Identify which cell holds the provided text, then report its [x, y] central coordinate. 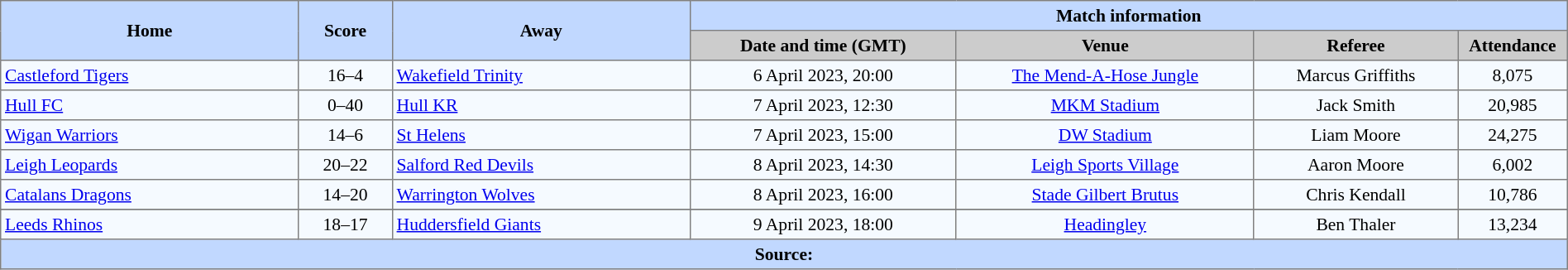
16–4 [346, 75]
Ben Thaler [1355, 224]
20–22 [346, 165]
Headingley [1105, 224]
Aaron Moore [1355, 165]
Salford Red Devils [541, 165]
MKM Stadium [1105, 105]
14–6 [346, 135]
0–40 [346, 105]
6,002 [1513, 165]
8 April 2023, 14:30 [823, 165]
Castleford Tigers [150, 75]
13,234 [1513, 224]
Wakefield Trinity [541, 75]
14–20 [346, 195]
18–17 [346, 224]
8 April 2023, 16:00 [823, 195]
Wigan Warriors [150, 135]
Hull FC [150, 105]
10,786 [1513, 195]
Source: [784, 254]
Stade Gilbert Brutus [1105, 195]
7 April 2023, 15:00 [823, 135]
7 April 2023, 12:30 [823, 105]
Jack Smith [1355, 105]
Marcus Griffiths [1355, 75]
Date and time (GMT) [823, 46]
Leigh Leopards [150, 165]
Away [541, 31]
Referee [1355, 46]
Liam Moore [1355, 135]
Match information [1128, 16]
Score [346, 31]
Home [150, 31]
The Mend-A-Hose Jungle [1105, 75]
DW Stadium [1105, 135]
Hull KR [541, 105]
Chris Kendall [1355, 195]
Attendance [1513, 46]
20,985 [1513, 105]
Venue [1105, 46]
Huddersfield Giants [541, 224]
Warrington Wolves [541, 195]
Leigh Sports Village [1105, 165]
St Helens [541, 135]
24,275 [1513, 135]
Catalans Dragons [150, 195]
6 April 2023, 20:00 [823, 75]
Leeds Rhinos [150, 224]
9 April 2023, 18:00 [823, 224]
8,075 [1513, 75]
